Return [X, Y] of the center of cell containing provided text 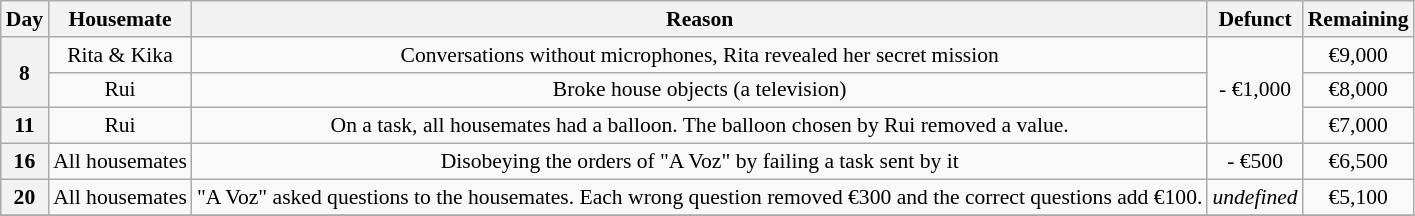
Day [24, 19]
€9,000 [1358, 55]
16 [24, 162]
- €1,000 [1254, 90]
On a task, all housemates had a balloon. The balloon chosen by Rui removed a value. [700, 126]
11 [24, 126]
20 [24, 197]
"A Voz" asked questions to the housemates. Each wrong question removed €300 and the correct questions add €100. [700, 197]
Reason [700, 19]
Remaining [1358, 19]
Rita & Kika [120, 55]
Conversations without microphones, Rita revealed her secret mission [700, 55]
€6,500 [1358, 162]
Broke house objects (a television) [700, 90]
- €500 [1254, 162]
Defunct [1254, 19]
€8,000 [1358, 90]
8 [24, 72]
€7,000 [1358, 126]
Disobeying the orders of "A Voz" by failing a task sent by it [700, 162]
undefined [1254, 197]
€5,100 [1358, 197]
Housemate [120, 19]
